Identify which cell holds the provided text, then report its (x, y) central coordinate. 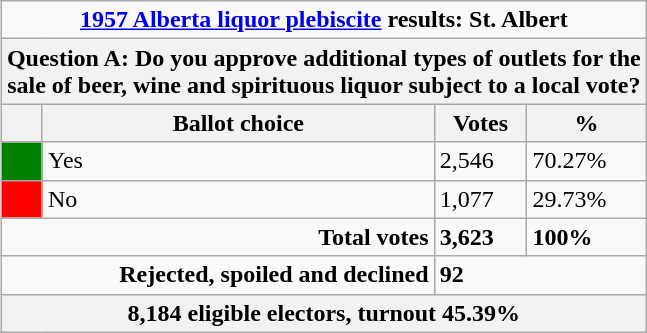
100% (586, 237)
Rejected, spoiled and declined (218, 275)
Ballot choice (238, 123)
Total votes (218, 237)
1957 Alberta liquor plebiscite results: St. Albert (324, 20)
92 (540, 275)
% (586, 123)
Question A: Do you approve additional types of outlets for the sale of beer, wine and spirituous liquor subject to a local vote? (324, 72)
No (238, 199)
3,623 (480, 237)
2,546 (480, 161)
8,184 eligible electors, turnout 45.39% (324, 313)
Yes (238, 161)
Votes (480, 123)
70.27% (586, 161)
29.73% (586, 199)
1,077 (480, 199)
